Extract the (x, y) coordinate from the center of the cell holding the provided text.  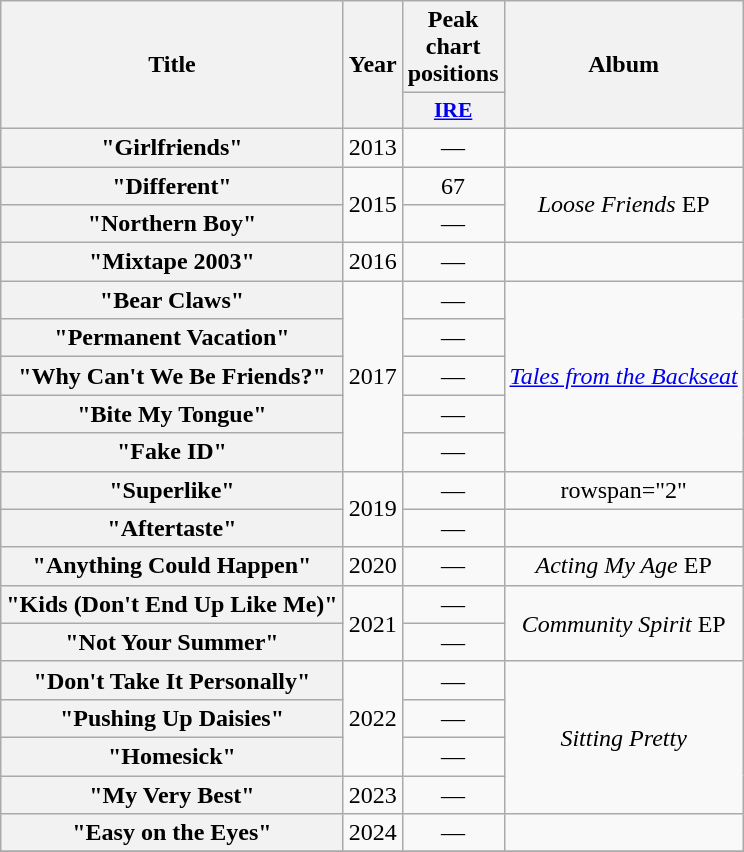
Title (172, 65)
"Bite My Tongue" (172, 414)
rowspan="2" (624, 490)
2013 (372, 147)
Year (372, 65)
"Aftertaste" (172, 528)
2016 (372, 262)
Community Spirit EP (624, 623)
"My Very Best" (172, 795)
"Bear Claws" (172, 300)
"Girlfriends" (172, 147)
2024 (372, 833)
2020 (372, 566)
Tales from the Backseat (624, 376)
"Superlike" (172, 490)
Album (624, 65)
Sitting Pretty (624, 737)
"Different" (172, 185)
2021 (372, 623)
Acting My Age EP (624, 566)
2019 (372, 509)
Peak chart positions (453, 47)
Loose Friends EP (624, 204)
"Easy on the Eyes" (172, 833)
"Mixtape 2003" (172, 262)
"Pushing Up Daisies" (172, 718)
IRE (453, 111)
2017 (372, 376)
"Homesick" (172, 756)
2022 (372, 718)
"Permanent Vacation" (172, 338)
67 (453, 185)
"Kids (Don't End Up Like Me)" (172, 604)
2015 (372, 204)
"Why Can't We Be Friends?" (172, 376)
"Fake ID" (172, 452)
"Don't Take It Personally" (172, 680)
"Anything Could Happen" (172, 566)
"Not Your Summer" (172, 642)
2023 (372, 795)
"Northern Boy" (172, 224)
